For the text-containing cell, return its midpoint in [X, Y] coordinate format. 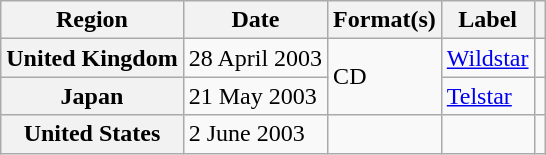
CD [385, 77]
United Kingdom [92, 58]
28 April 2003 [255, 58]
2 June 2003 [255, 134]
21 May 2003 [255, 96]
Wildstar [488, 58]
United States [92, 134]
Label [488, 20]
Format(s) [385, 20]
Japan [92, 96]
Date [255, 20]
Region [92, 20]
Telstar [488, 96]
